Find where the given text appears and provide that cell's center as [X, Y] coordinate. 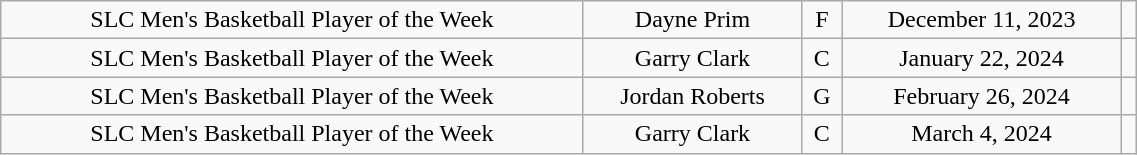
G [822, 96]
January 22, 2024 [982, 58]
March 4, 2024 [982, 134]
February 26, 2024 [982, 96]
Jordan Roberts [692, 96]
December 11, 2023 [982, 20]
F [822, 20]
Dayne Prim [692, 20]
